Identify which cell holds the provided text, then report its [X, Y] central coordinate. 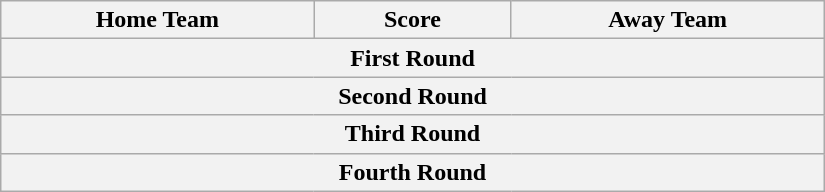
Home Team [158, 20]
First Round [413, 58]
Third Round [413, 134]
Fourth Round [413, 172]
Away Team [668, 20]
Score [412, 20]
Second Round [413, 96]
